From the cell containing the given text, extract its center point as [x, y] coordinate. 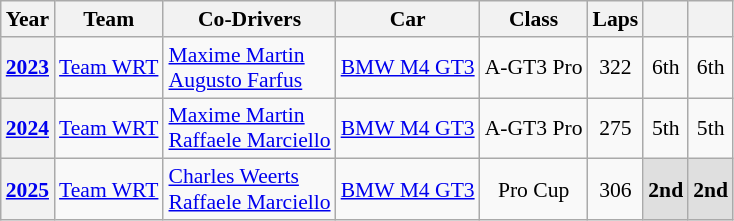
Car [408, 19]
2024 [28, 128]
Co-Drivers [249, 19]
Year [28, 19]
Class [534, 19]
Maxime Martin Augusto Farfus [249, 68]
Maxime Martin Raffaele Marciello [249, 128]
2025 [28, 190]
Team [108, 19]
322 [616, 68]
2023 [28, 68]
306 [616, 190]
Pro Cup [534, 190]
Charles Weerts Raffaele Marciello [249, 190]
275 [616, 128]
Laps [616, 19]
